For the text-containing cell, return its midpoint in [X, Y] coordinate format. 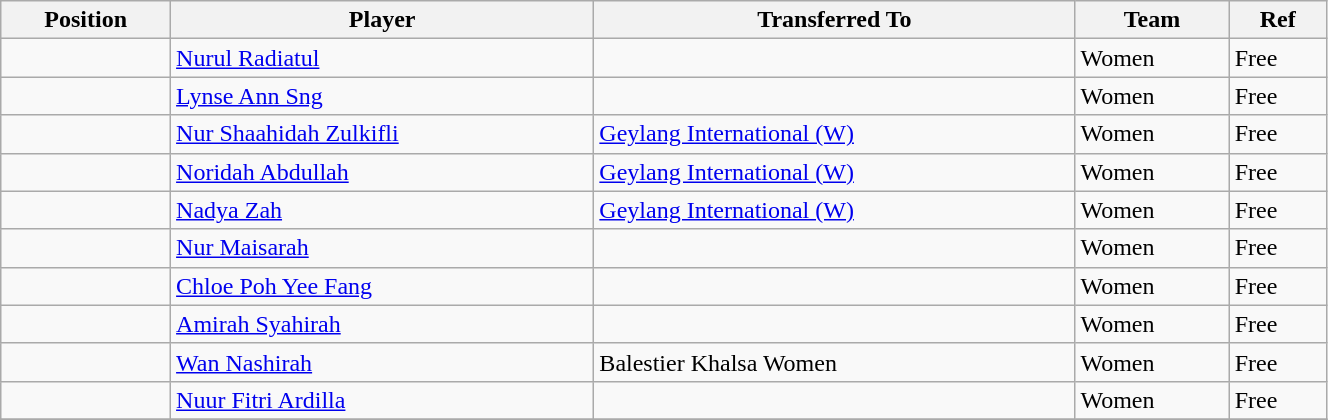
Team [1152, 20]
Nadya Zah [382, 210]
Balestier Khalsa Women [834, 362]
Wan Nashirah [382, 362]
Amirah Syahirah [382, 324]
Noridah Abdullah [382, 172]
Chloe Poh Yee Fang [382, 286]
Transferred To [834, 20]
Ref [1278, 20]
Position [86, 20]
Nur Maisarah [382, 248]
Nuur Fitri Ardilla [382, 400]
Player [382, 20]
Lynse Ann Sng [382, 96]
Nurul Radiatul [382, 58]
Nur Shaahidah Zulkifli [382, 134]
